Pinpoint the cell where the given text exists, returning its (X, Y) midpoint coordinate. 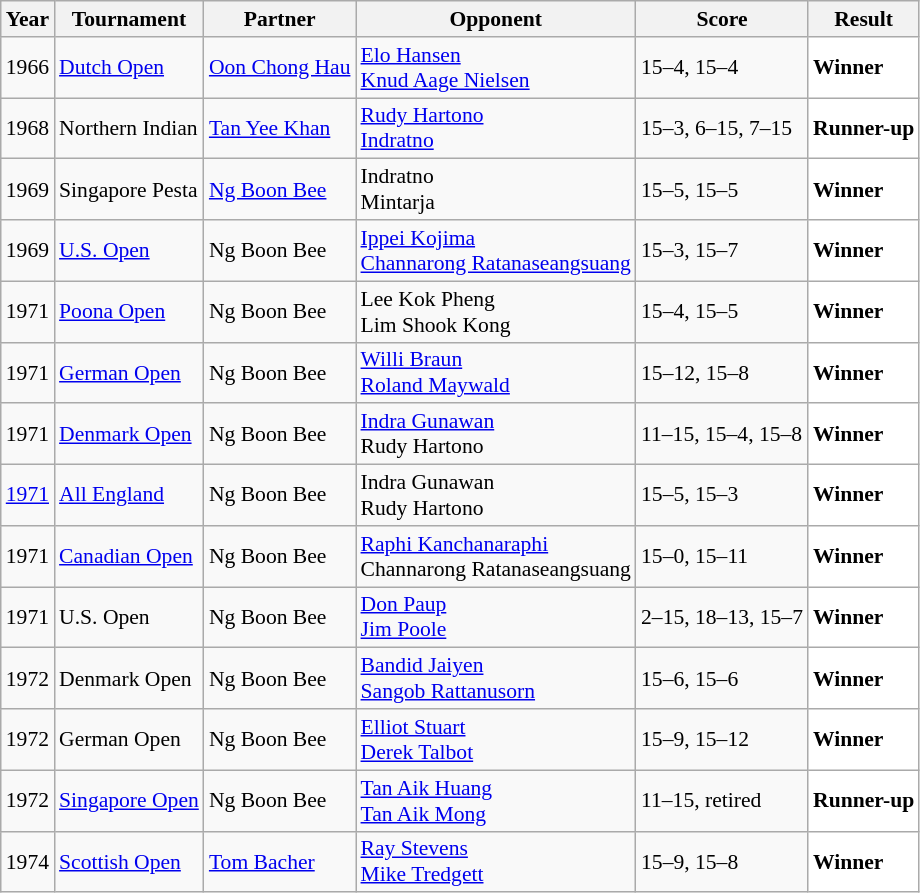
15–5, 15–3 (722, 496)
11–15, 15–4, 15–8 (722, 434)
15–4, 15–5 (722, 312)
Singapore Pesta (129, 190)
1974 (28, 862)
Raphi Kanchanaraphi Channarong Ratanaseangsuang (496, 556)
1966 (28, 68)
15–12, 15–8 (722, 372)
Dutch Open (129, 68)
Willi Braun Roland Maywald (496, 372)
Poona Open (129, 312)
Result (864, 19)
Ray Stevens Mike Tredgett (496, 862)
15–5, 15–5 (722, 190)
Partner (280, 19)
Tournament (129, 19)
All England (129, 496)
Bandid Jaiyen Sangob Rattanusorn (496, 678)
15–3, 15–7 (722, 250)
Opponent (496, 19)
Elo Hansen Knud Aage Nielsen (496, 68)
Northern Indian (129, 128)
15–3, 6–15, 7–15 (722, 128)
Lee Kok Pheng Lim Shook Kong (496, 312)
Tom Bacher (280, 862)
Singapore Open (129, 800)
Scottish Open (129, 862)
Oon Chong Hau (280, 68)
15–9, 15–8 (722, 862)
15–9, 15–12 (722, 740)
15–4, 15–4 (722, 68)
Year (28, 19)
1968 (28, 128)
Tan Aik Huang Tan Aik Mong (496, 800)
Elliot Stuart Derek Talbot (496, 740)
11–15, retired (722, 800)
Indratno Mintarja (496, 190)
2–15, 18–13, 15–7 (722, 618)
Rudy Hartono Indratno (496, 128)
Don Paup Jim Poole (496, 618)
15–6, 15–6 (722, 678)
Ippei Kojima Channarong Ratanaseangsuang (496, 250)
15–0, 15–11 (722, 556)
Canadian Open (129, 556)
Score (722, 19)
Tan Yee Khan (280, 128)
